Identify which cell holds the provided text, then report its (X, Y) central coordinate. 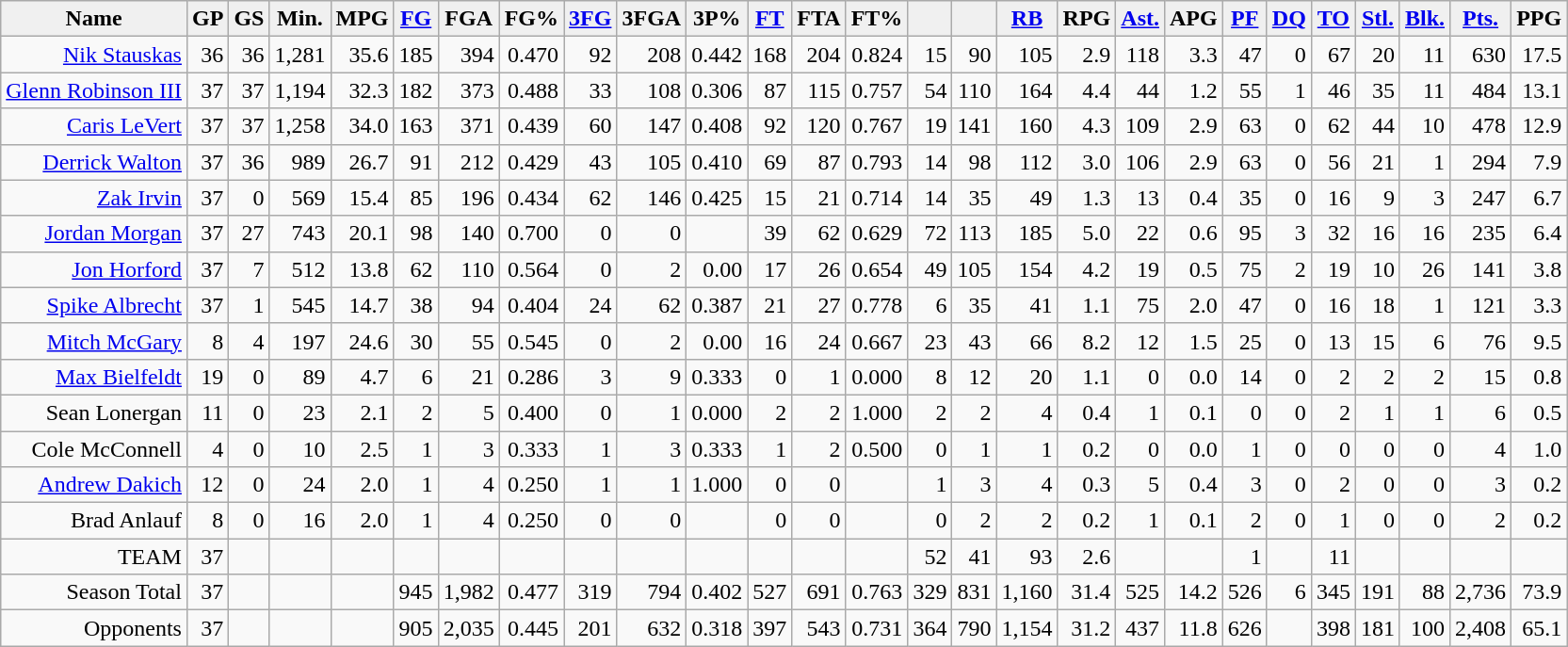
6.4 (1539, 234)
247 (1480, 198)
118 (1140, 55)
0.8 (1539, 377)
RB (1026, 19)
Glenn Robinson III (94, 90)
201 (590, 628)
20.1 (362, 234)
14.7 (362, 305)
0.714 (877, 198)
0.488 (531, 90)
3.0 (1087, 162)
13.1 (1539, 90)
76 (1480, 341)
905 (416, 628)
794 (652, 592)
24.6 (362, 341)
182 (416, 90)
MPG (362, 19)
Opponents (94, 628)
743 (299, 234)
60 (590, 126)
140 (469, 234)
Season Total (94, 592)
9.5 (1539, 341)
38 (416, 305)
0.470 (531, 55)
26.7 (362, 162)
DQ (1288, 19)
0.408 (718, 126)
14.2 (1193, 592)
0.500 (877, 449)
30 (416, 341)
106 (1140, 162)
54 (930, 90)
0.387 (718, 305)
197 (299, 341)
121 (1480, 305)
FT% (877, 19)
0.404 (531, 305)
2,736 (1480, 592)
0.286 (531, 377)
512 (299, 269)
0.731 (877, 628)
15.4 (362, 198)
PF (1245, 19)
TO (1334, 19)
Zak Irvin (94, 198)
0.425 (718, 198)
0.429 (531, 162)
790 (974, 628)
113 (974, 234)
GS (249, 19)
160 (1026, 126)
373 (469, 90)
2.5 (362, 449)
437 (1140, 628)
181 (1377, 628)
4.7 (362, 377)
3.8 (1539, 269)
0.824 (877, 55)
Nik Stauskas (94, 55)
8.2 (1087, 341)
191 (1377, 592)
7.9 (1539, 162)
94 (469, 305)
2.6 (1087, 557)
109 (1140, 126)
1,154 (1026, 628)
33 (590, 90)
0.434 (531, 198)
69 (770, 162)
1.2 (1193, 90)
13.8 (362, 269)
0.545 (531, 341)
73.9 (1539, 592)
Cole McConnell (94, 449)
72 (930, 234)
7 (249, 269)
Jon Horford (94, 269)
112 (1026, 162)
525 (1140, 592)
Name (94, 19)
52 (930, 557)
831 (974, 592)
67 (1334, 55)
1.5 (1193, 341)
626 (1245, 628)
147 (652, 126)
89 (299, 377)
526 (1245, 592)
1,258 (299, 126)
630 (1480, 55)
3FGA (652, 19)
545 (299, 305)
394 (469, 55)
Jordan Morgan (94, 234)
Mitch McGary (94, 341)
31.4 (1087, 592)
196 (469, 198)
APG (1193, 19)
0.700 (531, 234)
32.3 (362, 90)
0.477 (531, 592)
146 (652, 198)
31.2 (1087, 628)
32 (1334, 234)
11.8 (1193, 628)
204 (819, 55)
3P% (718, 19)
FG% (531, 19)
691 (819, 592)
25 (1245, 341)
0.629 (877, 234)
FTA (819, 19)
527 (770, 592)
34.0 (362, 126)
100 (1424, 628)
371 (469, 126)
Sean Lonergan (94, 412)
85 (416, 198)
39 (770, 234)
0.654 (877, 269)
4.3 (1087, 126)
22 (1140, 234)
Brad Anlauf (94, 521)
569 (299, 198)
4.2 (1087, 269)
56 (1334, 162)
4.4 (1087, 90)
208 (652, 55)
FG (416, 19)
0.6 (1193, 234)
1,194 (299, 90)
154 (1026, 269)
17.5 (1539, 55)
6.7 (1539, 198)
0.757 (877, 90)
FGA (469, 19)
1,160 (1026, 592)
235 (1480, 234)
108 (652, 90)
3FG (590, 19)
Min. (299, 19)
17 (770, 269)
GP (207, 19)
Spike Albrecht (94, 305)
168 (770, 55)
0.410 (718, 162)
90 (974, 55)
0.778 (877, 305)
95 (1245, 234)
115 (819, 90)
0.439 (531, 126)
543 (819, 628)
294 (1480, 162)
18 (1377, 305)
212 (469, 162)
397 (770, 628)
0.767 (877, 126)
Max Bielfeldt (94, 377)
FT (770, 19)
TEAM (94, 557)
Caris LeVert (94, 126)
35.6 (362, 55)
RPG (1087, 19)
Derrick Walton (94, 162)
163 (416, 126)
93 (1026, 557)
364 (930, 628)
319 (590, 592)
Pts. (1480, 19)
484 (1480, 90)
0.445 (531, 628)
PPG (1539, 19)
0.442 (718, 55)
1.3 (1087, 198)
345 (1334, 592)
Ast. (1140, 19)
0.564 (531, 269)
2,408 (1480, 628)
65.1 (1539, 628)
398 (1334, 628)
Andrew Dakich (94, 485)
632 (652, 628)
1,281 (299, 55)
2,035 (469, 628)
0.3 (1087, 485)
164 (1026, 90)
46 (1334, 90)
329 (930, 592)
0.667 (877, 341)
91 (416, 162)
1,982 (469, 592)
0.306 (718, 90)
120 (819, 126)
0.793 (877, 162)
989 (299, 162)
66 (1026, 341)
478 (1480, 126)
12.9 (1539, 126)
Blk. (1424, 19)
Stl. (1377, 19)
945 (416, 592)
0.402 (718, 592)
0.400 (531, 412)
1.0 (1539, 449)
5.0 (1087, 234)
0.763 (877, 592)
88 (1424, 592)
2.1 (362, 412)
0.318 (718, 628)
